Provide the (x, y) coordinate of the cell's center where the given text is located.  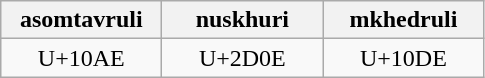
nuskhuri (242, 20)
U+10DE (404, 58)
asomtavruli (82, 20)
mkhedruli (404, 20)
U+2D0E (242, 58)
U+10AE (82, 58)
